Capture the cell that displays the provided text and extract its [x, y] central coordinate. 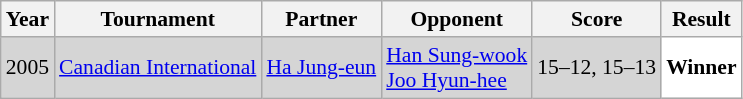
Han Sung-wook Joo Hyun-hee [456, 68]
Opponent [456, 19]
2005 [28, 68]
Result [702, 19]
Partner [321, 19]
Canadian International [158, 68]
15–12, 15–13 [596, 68]
Winner [702, 68]
Ha Jung-eun [321, 68]
Score [596, 19]
Year [28, 19]
Tournament [158, 19]
